Locate the cell with the specified text and output its [x, y] center coordinate. 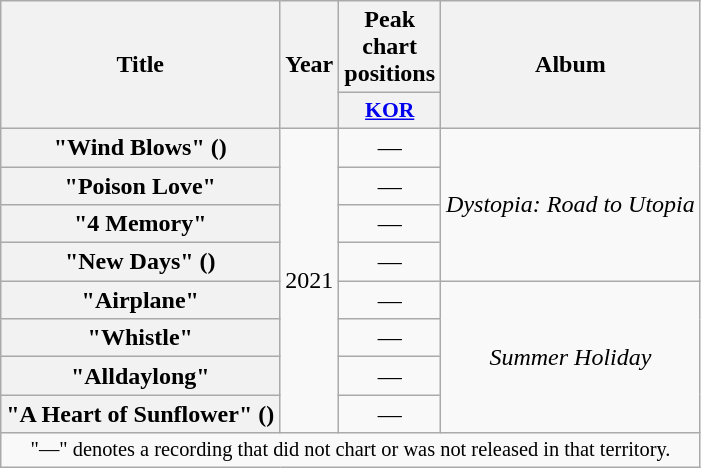
Album [571, 65]
Title [140, 65]
"—" denotes a recording that did not chart or was not released in that territory. [351, 450]
"A Heart of Sunflower" () [140, 414]
"New Days" () [140, 262]
"4 Memory" [140, 224]
KOR [390, 111]
2021 [310, 280]
Peak chart positions [390, 47]
"Alldaylong" [140, 376]
"Wind Blows" () [140, 147]
"Whistle" [140, 338]
"Airplane" [140, 300]
Dystopia: Road to Utopia [571, 204]
"Poison Love" [140, 185]
Year [310, 65]
Summer Holiday [571, 357]
